Capture the cell that displays the provided text and extract its [X, Y] central coordinate. 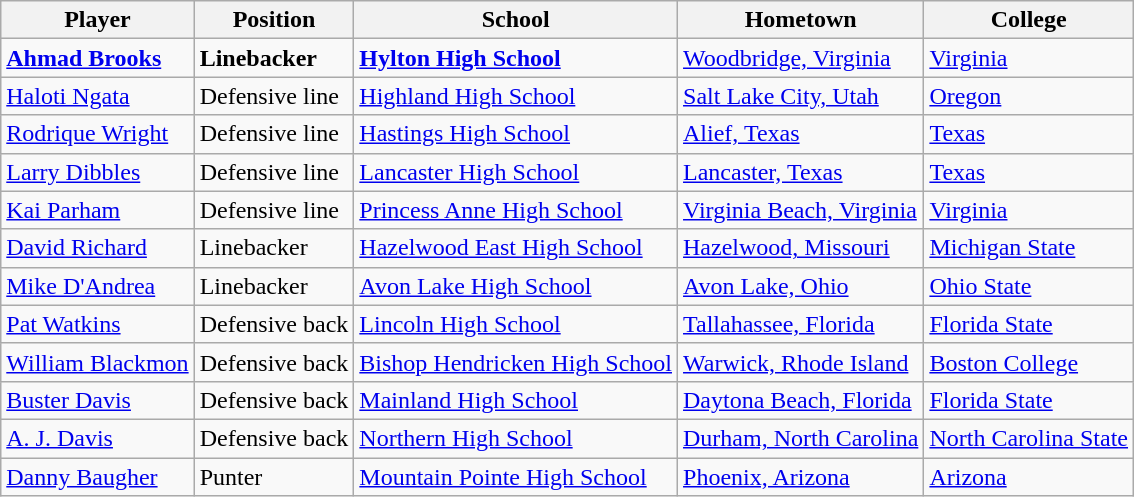
Buster Davis [98, 400]
A. J. Davis [98, 438]
Pat Watkins [98, 324]
Arizona [1029, 477]
Larry Dibbles [98, 172]
Woodbridge, Virginia [801, 58]
Position [274, 20]
Oregon [1029, 96]
Tallahassee, Florida [801, 324]
Lancaster, Texas [801, 172]
Rodrique Wright [98, 134]
Mike D'Andrea [98, 286]
School [516, 20]
Boston College [1029, 362]
Ohio State [1029, 286]
Player [98, 20]
David Richard [98, 248]
Northern High School [516, 438]
Mainland High School [516, 400]
Bishop Hendricken High School [516, 362]
Lincoln High School [516, 324]
Haloti Ngata [98, 96]
Punter [274, 477]
William Blackmon [98, 362]
Hastings High School [516, 134]
Daytona Beach, Florida [801, 400]
Mountain Pointe High School [516, 477]
Danny Baugher [98, 477]
North Carolina State [1029, 438]
Hazelwood East High School [516, 248]
Salt Lake City, Utah [801, 96]
College [1029, 20]
Durham, North Carolina [801, 438]
Hometown [801, 20]
Michigan State [1029, 248]
Avon Lake, Ohio [801, 286]
Hylton High School [516, 58]
Ahmad Brooks [98, 58]
Warwick, Rhode Island [801, 362]
Alief, Texas [801, 134]
Highland High School [516, 96]
Phoenix, Arizona [801, 477]
Avon Lake High School [516, 286]
Kai Parham [98, 210]
Princess Anne High School [516, 210]
Hazelwood, Missouri [801, 248]
Virginia Beach, Virginia [801, 210]
Lancaster High School [516, 172]
